Scan for the cell matching the given text and deliver its [X, Y] coordinate at center. 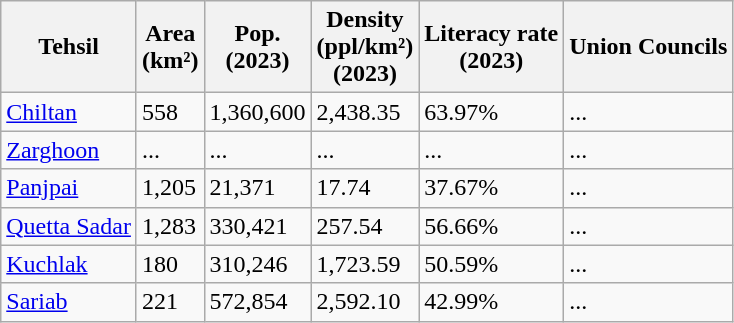
50.59% [492, 264]
Chiltan [69, 112]
Tehsil [69, 47]
Zarghoon [69, 150]
572,854 [258, 302]
1,283 [170, 226]
Sariab [69, 302]
330,421 [258, 226]
56.66% [492, 226]
558 [170, 112]
63.97% [492, 112]
257.54 [365, 226]
Area(km²) [170, 47]
Quetta Sadar [69, 226]
180 [170, 264]
37.67% [492, 188]
310,246 [258, 264]
Density(ppl/km²)(2023) [365, 47]
17.74 [365, 188]
21,371 [258, 188]
Literacy rate(2023) [492, 47]
1,205 [170, 188]
Panjpai [69, 188]
2,438.35 [365, 112]
Pop.(2023) [258, 47]
221 [170, 302]
1,723.59 [365, 264]
Kuchlak [69, 264]
Union Councils [648, 47]
1,360,600 [258, 112]
42.99% [492, 302]
2,592.10 [365, 302]
